Return [x, y] of the center of cell containing provided text 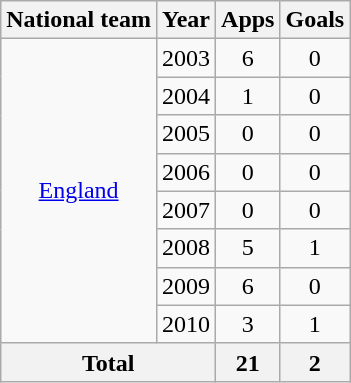
National team [79, 20]
2004 [186, 96]
3 [248, 324]
Apps [248, 20]
2008 [186, 248]
5 [248, 248]
Year [186, 20]
Goals [315, 20]
2007 [186, 210]
21 [248, 362]
2010 [186, 324]
Total [108, 362]
2003 [186, 58]
2005 [186, 134]
2 [315, 362]
2006 [186, 172]
England [79, 191]
2009 [186, 286]
